Provide the [x, y] coordinate of the cell's center where the given text is located.  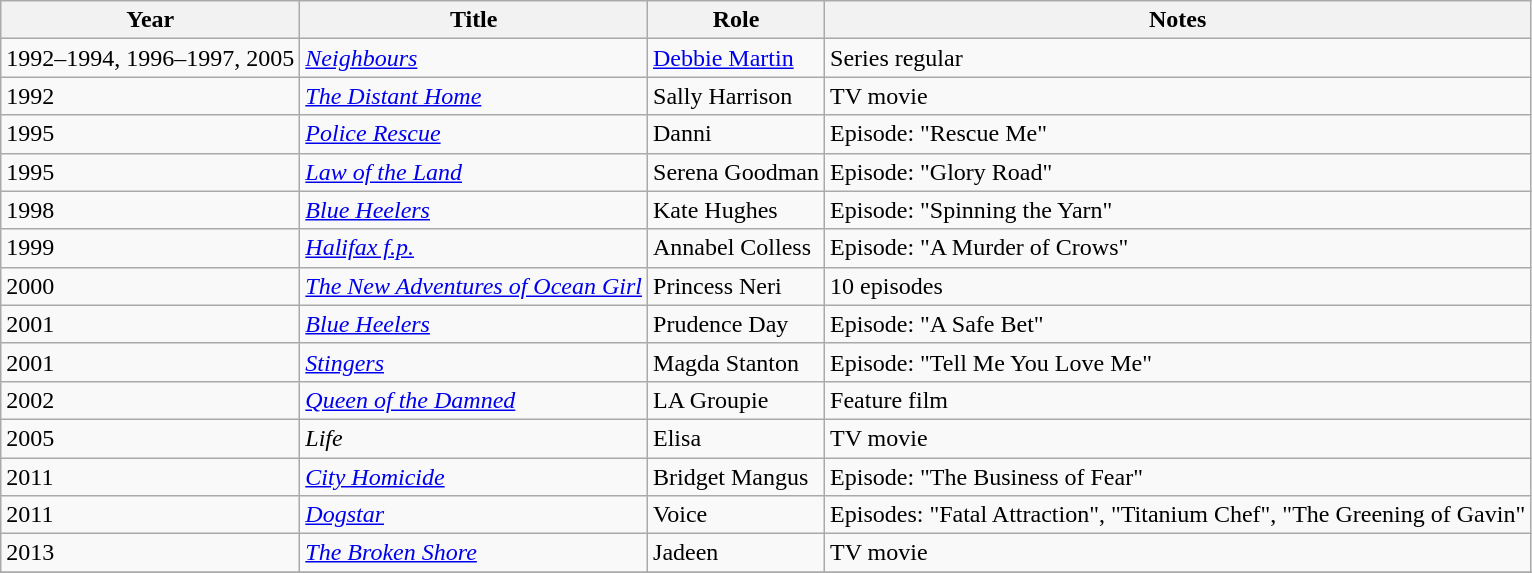
2005 [150, 438]
1998 [150, 210]
Voice [736, 515]
1992 [150, 96]
Bridget Mangus [736, 477]
Dogstar [474, 515]
The Distant Home [474, 96]
Serena Goodman [736, 172]
Magda Stanton [736, 362]
Episode: "A Safe Bet" [1178, 324]
Episode: "A Murder of Crows" [1178, 248]
Queen of the Damned [474, 400]
10 episodes [1178, 286]
Role [736, 20]
1999 [150, 248]
1992–1994, 1996–1997, 2005 [150, 58]
Feature film [1178, 400]
Episode: "Rescue Me" [1178, 134]
2002 [150, 400]
Prudence Day [736, 324]
Notes [1178, 20]
LA Groupie [736, 400]
The New Adventures of Ocean Girl [474, 286]
Sally Harrison [736, 96]
Police Rescue [474, 134]
2000 [150, 286]
Elisa [736, 438]
Episode: "The Business of Fear" [1178, 477]
Danni [736, 134]
Law of the Land [474, 172]
Year [150, 20]
Title [474, 20]
Kate Hughes [736, 210]
Episodes: "Fatal Attraction", "Titanium Chef", "The Greening of Gavin" [1178, 515]
Series regular [1178, 58]
Episode: "Tell Me You Love Me" [1178, 362]
Jadeen [736, 553]
Princess Neri [736, 286]
Episode: "Spinning the Yarn" [1178, 210]
Halifax f.p. [474, 248]
The Broken Shore [474, 553]
Episode: "Glory Road" [1178, 172]
Annabel Colless [736, 248]
Debbie Martin [736, 58]
City Homicide [474, 477]
Stingers [474, 362]
2013 [150, 553]
Neighbours [474, 58]
Life [474, 438]
